Scan for the cell matching the given text and deliver its [X, Y] coordinate at center. 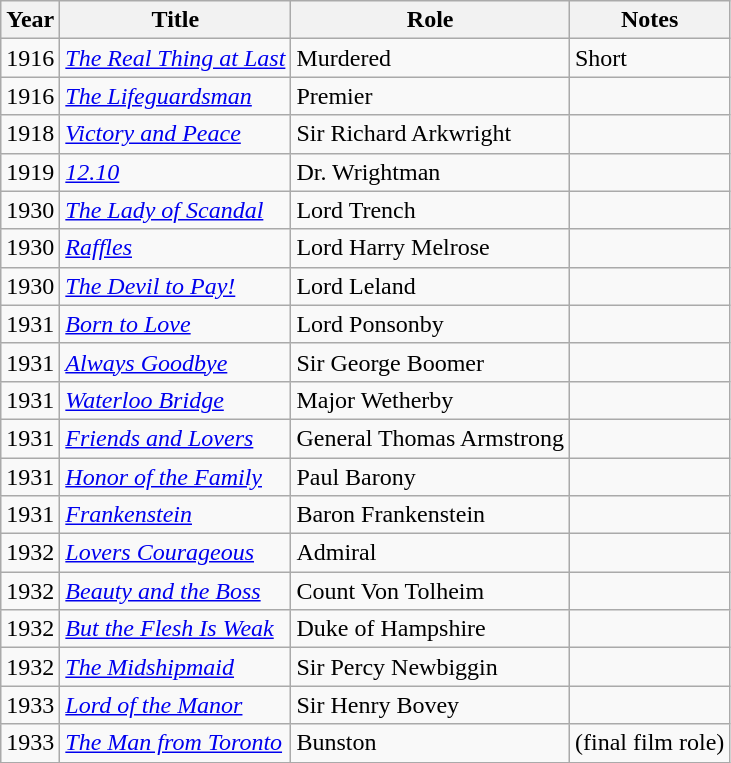
Sir Percy Newbiggin [430, 667]
General Thomas Armstrong [430, 438]
But the Flesh Is Weak [176, 629]
Victory and Peace [176, 134]
Sir Henry Bovey [430, 705]
Lord Ponsonby [430, 324]
1919 [30, 172]
Born to Love [176, 324]
12.10 [176, 172]
Count Von Tolheim [430, 591]
Raffles [176, 248]
Lord Leland [430, 286]
Honor of the Family [176, 477]
Lord Trench [430, 210]
Bunston [430, 743]
The Real Thing at Last [176, 58]
Duke of Hampshire [430, 629]
Lovers Courageous [176, 553]
Beauty and the Boss [176, 591]
Premier [430, 96]
Major Wetherby [430, 400]
Sir Richard Arkwright [430, 134]
Title [176, 20]
Baron Frankenstein [430, 515]
Year [30, 20]
1918 [30, 134]
Notes [649, 20]
Waterloo Bridge [176, 400]
Sir George Boomer [430, 362]
Always Goodbye [176, 362]
The Midshipmaid [176, 667]
The Lifeguardsman [176, 96]
Short [649, 58]
Murdered [430, 58]
(final film role) [649, 743]
Dr. Wrightman [430, 172]
The Man from Toronto [176, 743]
Lord of the Manor [176, 705]
Paul Barony [430, 477]
Admiral [430, 553]
Lord Harry Melrose [430, 248]
Frankenstein [176, 515]
Role [430, 20]
The Devil to Pay! [176, 286]
Friends and Lovers [176, 438]
The Lady of Scandal [176, 210]
